Scan for the cell matching the given text and deliver its [X, Y] coordinate at center. 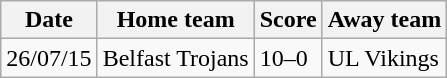
10–0 [288, 58]
Belfast Trojans [176, 58]
26/07/15 [49, 58]
UL Vikings [384, 58]
Date [49, 20]
Home team [176, 20]
Score [288, 20]
Away team [384, 20]
